Return (x, y) of the center of cell containing provided text 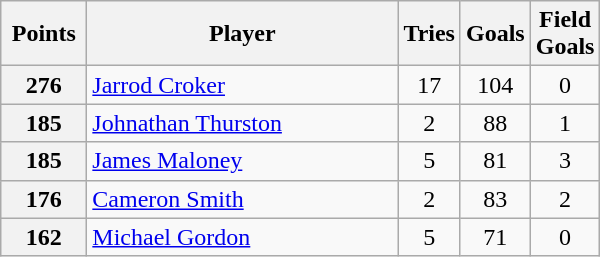
Player (242, 34)
104 (495, 85)
71 (495, 237)
81 (495, 161)
3 (565, 161)
83 (495, 199)
Michael Gordon (242, 237)
88 (495, 123)
176 (44, 199)
Field Goals (565, 34)
17 (430, 85)
Jarrod Croker (242, 85)
Goals (495, 34)
Points (44, 34)
162 (44, 237)
Johnathan Thurston (242, 123)
1 (565, 123)
276 (44, 85)
James Maloney (242, 161)
Tries (430, 34)
Cameron Smith (242, 199)
